Provide the (X, Y) coordinate of the cell's center where the given text is located.  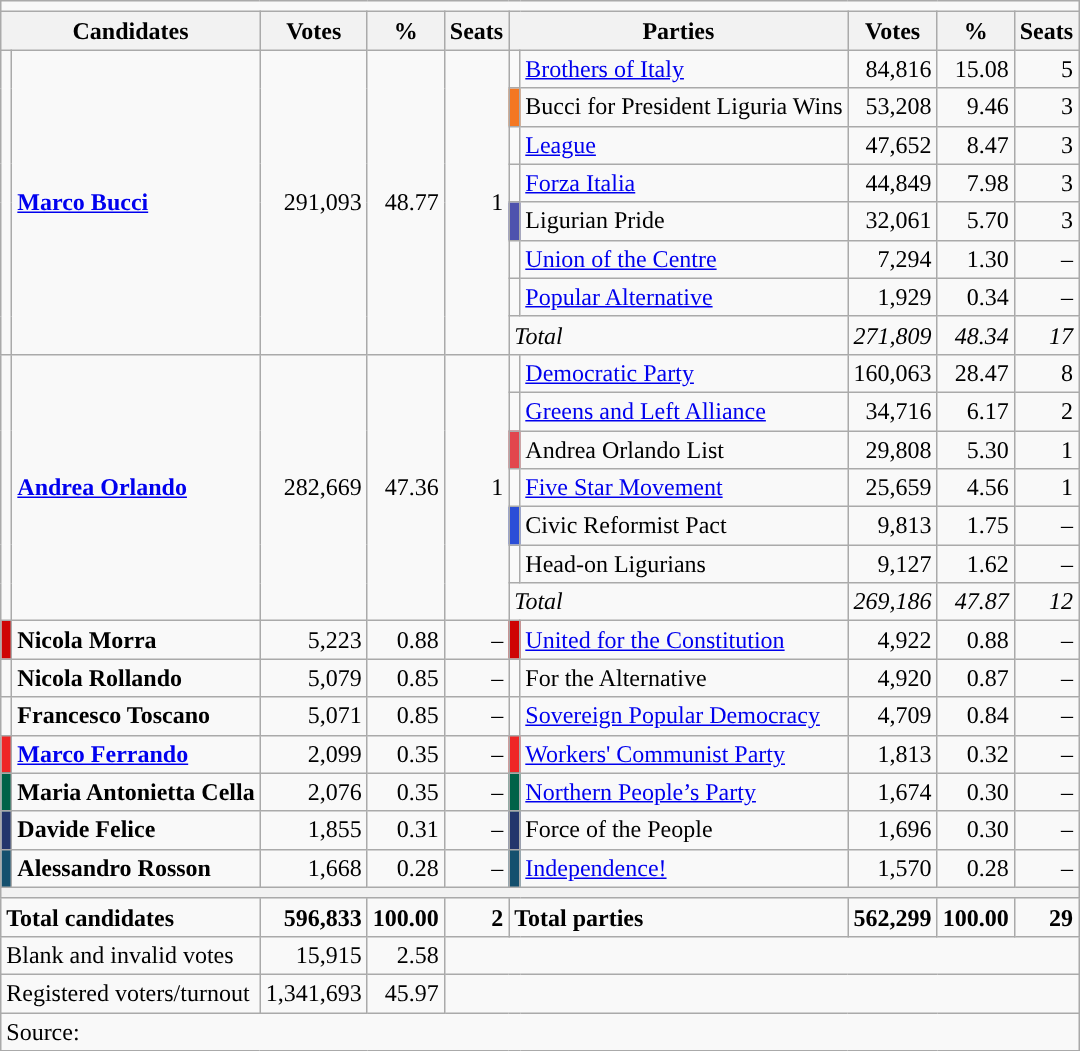
0.32 (976, 754)
Sovereign Popular Democracy (684, 716)
17 (1046, 335)
1,570 (892, 868)
Total parties (678, 917)
2,099 (314, 754)
5,071 (314, 716)
Nicola Morra (136, 640)
Force of the People (684, 830)
United for the Constitution (684, 640)
282,669 (314, 487)
Maria Antonietta Cella (136, 792)
0.34 (976, 297)
Alessandro Rosson (136, 868)
0.84 (976, 716)
5.30 (976, 449)
Candidates (130, 31)
8.47 (976, 145)
Total candidates (130, 917)
1.30 (976, 259)
1,696 (892, 830)
0.31 (406, 830)
4,920 (892, 678)
Francesco Toscano (136, 716)
4.56 (976, 488)
Davide Felice (136, 830)
5 (1046, 69)
47.36 (406, 487)
9,127 (892, 564)
Workers' Communist Party (684, 754)
1,668 (314, 868)
Bucci for President Liguria Wins (684, 107)
8 (1046, 373)
1,813 (892, 754)
Democratic Party (684, 373)
5.70 (976, 221)
4,709 (892, 716)
32,061 (892, 221)
5,079 (314, 678)
562,299 (892, 917)
1,341,693 (314, 993)
Andrea Orlando List (684, 449)
15.08 (976, 69)
Marco Ferrando (136, 754)
6.17 (976, 411)
Ligurian Pride (684, 221)
28.47 (976, 373)
53,208 (892, 107)
269,186 (892, 602)
Brothers of Italy (684, 69)
For the Alternative (684, 678)
Independence! (684, 868)
45.97 (406, 993)
1,855 (314, 830)
Parties (678, 31)
29 (1046, 917)
0.87 (976, 678)
84,816 (892, 69)
Civic Reformist Pact (684, 526)
Marco Bucci (136, 202)
1.62 (976, 564)
44,849 (892, 183)
Head-on Ligurians (684, 564)
League (684, 145)
48.34 (976, 335)
Andrea Orlando (136, 487)
Registered voters/turnout (130, 993)
7,294 (892, 259)
Source: (540, 1031)
9,813 (892, 526)
Union of the Centre (684, 259)
47.87 (976, 602)
7.98 (976, 183)
9.46 (976, 107)
25,659 (892, 488)
271,809 (892, 335)
Popular Alternative (684, 297)
47,652 (892, 145)
5,223 (314, 640)
291,093 (314, 202)
48.77 (406, 202)
596,833 (314, 917)
15,915 (314, 955)
Five Star Movement (684, 488)
1,674 (892, 792)
Blank and invalid votes (130, 955)
1.75 (976, 526)
12 (1046, 602)
4,922 (892, 640)
29,808 (892, 449)
2,076 (314, 792)
Northern People’s Party (684, 792)
Forza Italia (684, 183)
2.58 (406, 955)
1,929 (892, 297)
Nicola Rollando (136, 678)
160,063 (892, 373)
34,716 (892, 411)
Greens and Left Alliance (684, 411)
